Provide the [x, y] coordinate of the cell's center where the given text is located.  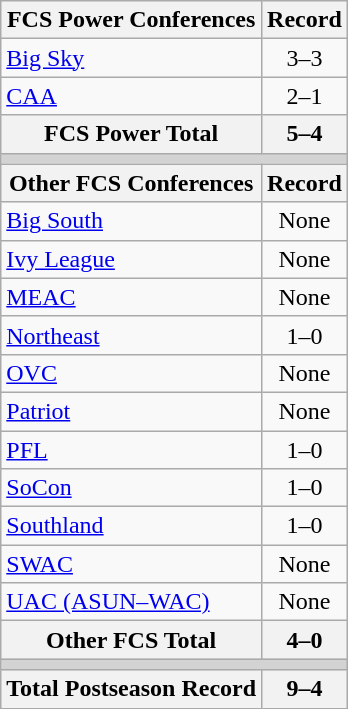
Northeast [132, 335]
PFL [132, 449]
Southland [132, 526]
MEAC [132, 297]
OVC [132, 373]
SWAC [132, 564]
4–0 [305, 640]
Other FCS Conferences [132, 183]
9–4 [305, 689]
Patriot [132, 411]
2–1 [305, 96]
Other FCS Total [132, 640]
3–3 [305, 58]
CAA [132, 96]
Big South [132, 221]
FCS Power Total [132, 134]
5–4 [305, 134]
SoCon [132, 488]
FCS Power Conferences [132, 20]
Total Postseason Record [132, 689]
Big Sky [132, 58]
Ivy League [132, 259]
UAC (ASUN–WAC) [132, 602]
